Return (x, y) of the center of cell containing provided text 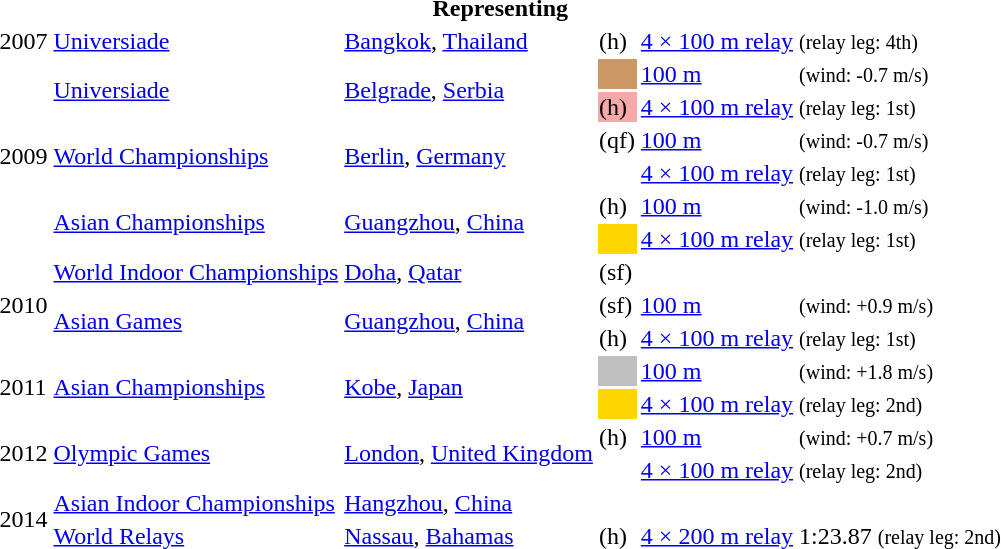
Kobe, Japan (469, 388)
World Championships (196, 156)
World Indoor Championships (196, 272)
Hangzhou, China (469, 503)
Belgrade, Serbia (469, 90)
Doha, Qatar (469, 272)
London, United Kingdom (469, 454)
(qf) (616, 140)
Asian Indoor Championships (196, 503)
Asian Games (196, 322)
Bangkok, Thailand (469, 41)
Olympic Games (196, 454)
Berlin, Germany (469, 156)
